Output the [X, Y] coordinate of the center of the cell containing the given text.  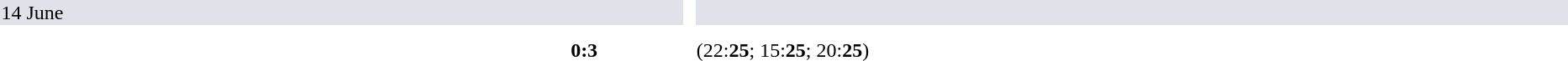
14 June [341, 13]
